Detect which cell encompasses the target text, then output its [X, Y] center coordinate. 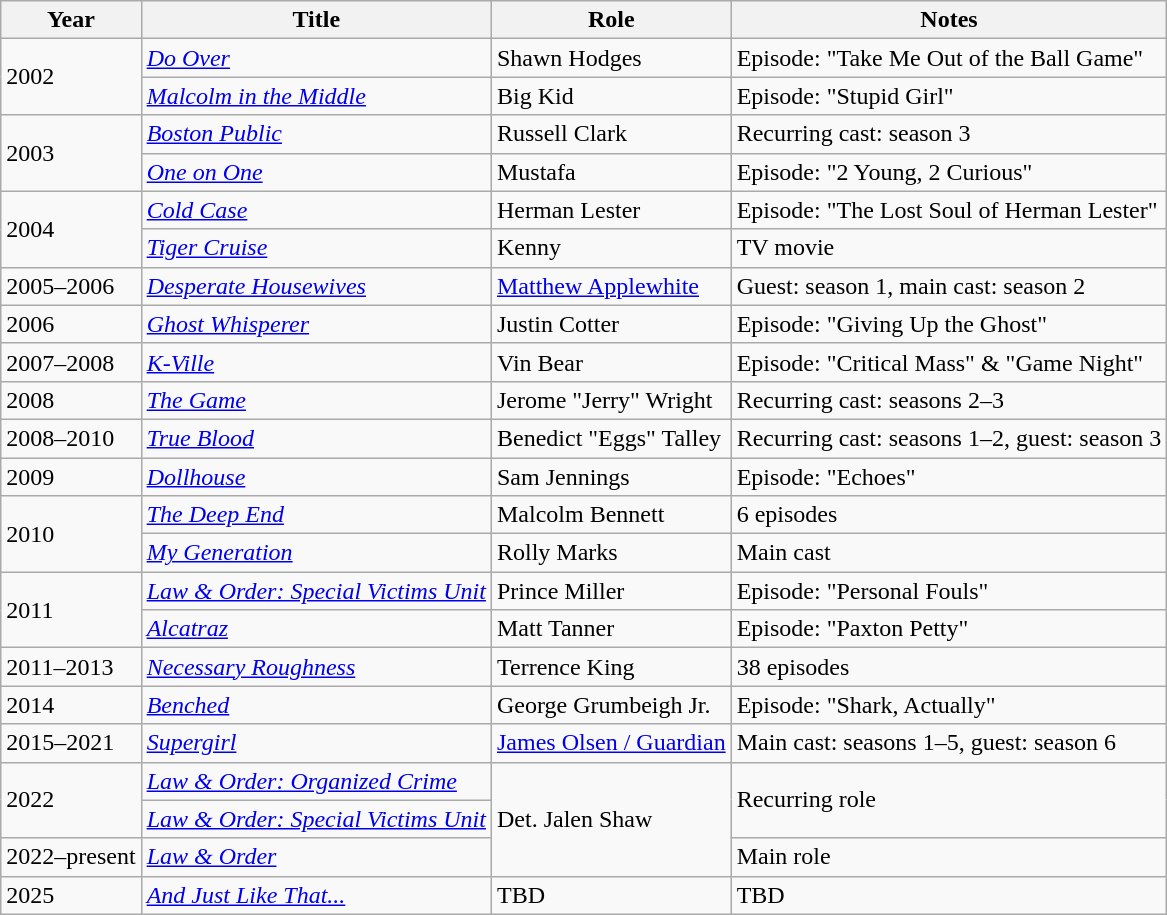
Episode: "Shark, Actually" [949, 705]
Main role [949, 857]
Matt Tanner [611, 629]
2011–2013 [71, 667]
One on One [316, 172]
Recurring cast: seasons 2–3 [949, 400]
2011 [71, 610]
Main cast: seasons 1–5, guest: season 6 [949, 743]
Episode: "Echoes" [949, 477]
My Generation [316, 553]
Herman Lester [611, 210]
Episode: "Critical Mass" & "Game Night" [949, 362]
Dollhouse [316, 477]
Vin Bear [611, 362]
Boston Public [316, 134]
Episode: "Personal Fouls" [949, 591]
The Game [316, 400]
Russell Clark [611, 134]
Benched [316, 705]
Ghost Whisperer [316, 324]
2004 [71, 229]
2006 [71, 324]
Episode: "2 Young, 2 Curious" [949, 172]
38 episodes [949, 667]
2009 [71, 477]
2025 [71, 895]
True Blood [316, 438]
Necessary Roughness [316, 667]
2014 [71, 705]
2008 [71, 400]
Supergirl [316, 743]
Matthew Applewhite [611, 286]
Malcolm in the Middle [316, 96]
Year [71, 20]
Shawn Hodges [611, 58]
Episode: "Paxton Petty" [949, 629]
2010 [71, 534]
2005–2006 [71, 286]
Kenny [611, 248]
Prince Miller [611, 591]
2008–2010 [71, 438]
Recurring cast: seasons 1–2, guest: season 3 [949, 438]
Sam Jennings [611, 477]
Law & Order: Organized Crime [316, 781]
Rolly Marks [611, 553]
K-Ville [316, 362]
Episode: "The Lost Soul of Herman Lester" [949, 210]
2003 [71, 153]
Title [316, 20]
TV movie [949, 248]
Big Kid [611, 96]
6 episodes [949, 515]
Jerome "Jerry" Wright [611, 400]
Alcatraz [316, 629]
Mustafa [611, 172]
Main cast [949, 553]
2007–2008 [71, 362]
Tiger Cruise [316, 248]
2015–2021 [71, 743]
James Olsen / Guardian [611, 743]
Guest: season 1, main cast: season 2 [949, 286]
Notes [949, 20]
Justin Cotter [611, 324]
Episode: "Take Me Out of the Ball Game" [949, 58]
Det. Jalen Shaw [611, 819]
And Just Like That... [316, 895]
Episode: "Giving Up the Ghost" [949, 324]
Episode: "Stupid Girl" [949, 96]
Do Over [316, 58]
Law & Order [316, 857]
Recurring cast: season 3 [949, 134]
Benedict "Eggs" Talley [611, 438]
The Deep End [316, 515]
Cold Case [316, 210]
Desperate Housewives [316, 286]
Recurring role [949, 800]
2002 [71, 77]
Role [611, 20]
2022 [71, 800]
2022–present [71, 857]
Malcolm Bennett [611, 515]
George Grumbeigh Jr. [611, 705]
Terrence King [611, 667]
